Pinpoint the cell where the given text exists, returning its (x, y) midpoint coordinate. 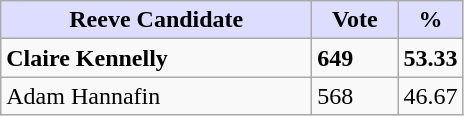
Adam Hannafin (156, 96)
53.33 (430, 58)
% (430, 20)
Vote (355, 20)
46.67 (430, 96)
649 (355, 58)
568 (355, 96)
Reeve Candidate (156, 20)
Claire Kennelly (156, 58)
